From the cell containing the given text, extract its center point as [X, Y] coordinate. 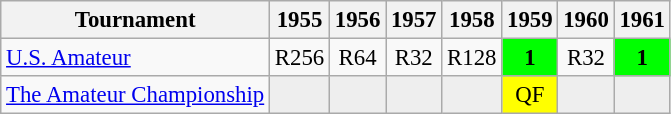
1955 [300, 20]
R64 [357, 58]
1960 [586, 20]
Tournament [136, 20]
R256 [300, 58]
The Amateur Championship [136, 95]
R128 [472, 58]
1959 [530, 20]
QF [530, 95]
U.S. Amateur [136, 58]
1958 [472, 20]
1956 [357, 20]
1957 [414, 20]
1961 [642, 20]
